Return the [X, Y] coordinate for the center point of the cell that contains the specified text.  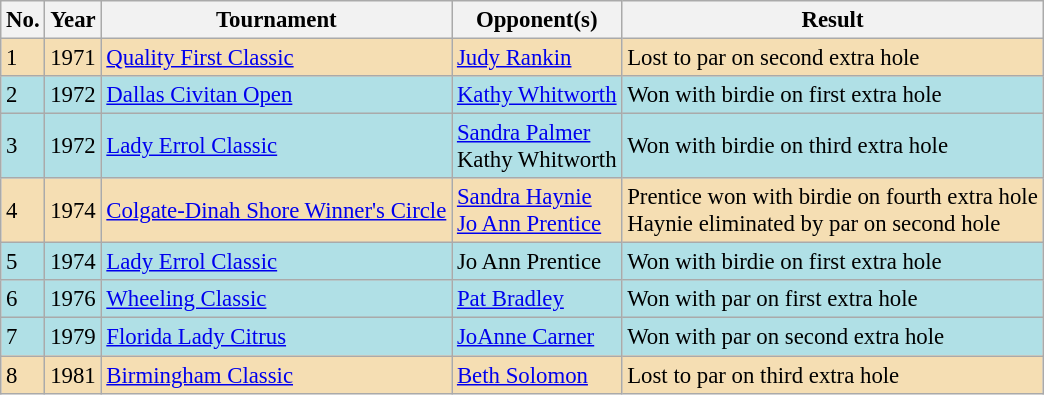
Won with par on second extra hole [832, 337]
No. [23, 20]
Lost to par on second extra hole [832, 58]
Kathy Whitworth [537, 95]
Lost to par on third extra hole [832, 375]
Judy Rankin [537, 58]
1981 [73, 375]
1971 [73, 58]
JoAnne Carner [537, 337]
4 [23, 210]
Birmingham Classic [276, 375]
Sandra Haynie Jo Ann Prentice [537, 210]
Opponent(s) [537, 20]
3 [23, 146]
Result [832, 20]
2 [23, 95]
Florida Lady Citrus [276, 337]
7 [23, 337]
1979 [73, 337]
Year [73, 20]
Sandra Palmer Kathy Whitworth [537, 146]
Tournament [276, 20]
5 [23, 262]
Jo Ann Prentice [537, 262]
Wheeling Classic [276, 299]
1 [23, 58]
6 [23, 299]
Beth Solomon [537, 375]
Quality First Classic [276, 58]
8 [23, 375]
Dallas Civitan Open [276, 95]
Won with birdie on third extra hole [832, 146]
Prentice won with birdie on fourth extra holeHaynie eliminated by par on second hole [832, 210]
1976 [73, 299]
Won with par on first extra hole [832, 299]
Colgate-Dinah Shore Winner's Circle [276, 210]
Pat Bradley [537, 299]
